Search for the cell housing the specified text and yield its (X, Y) center coordinate. 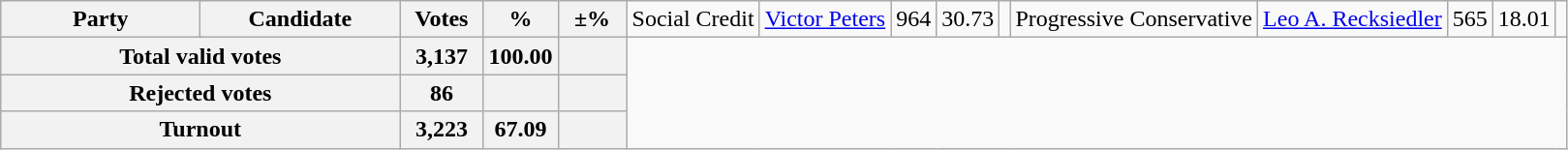
86 (442, 93)
Total valid votes (200, 56)
Rejected votes (200, 93)
±% (593, 19)
Social Credit (693, 19)
100.00 (521, 56)
Victor Peters (825, 19)
Candidate (300, 19)
67.09 (521, 130)
Turnout (200, 130)
30.73 (968, 19)
Leo A. Recksiedler (1353, 19)
3,223 (442, 130)
Party (101, 19)
18.01 (1524, 19)
Votes (442, 19)
Progressive Conservative (1134, 19)
565 (1470, 19)
3,137 (442, 56)
% (521, 19)
964 (914, 19)
